Extract the [x, y] coordinate from the center of the cell holding the provided text.  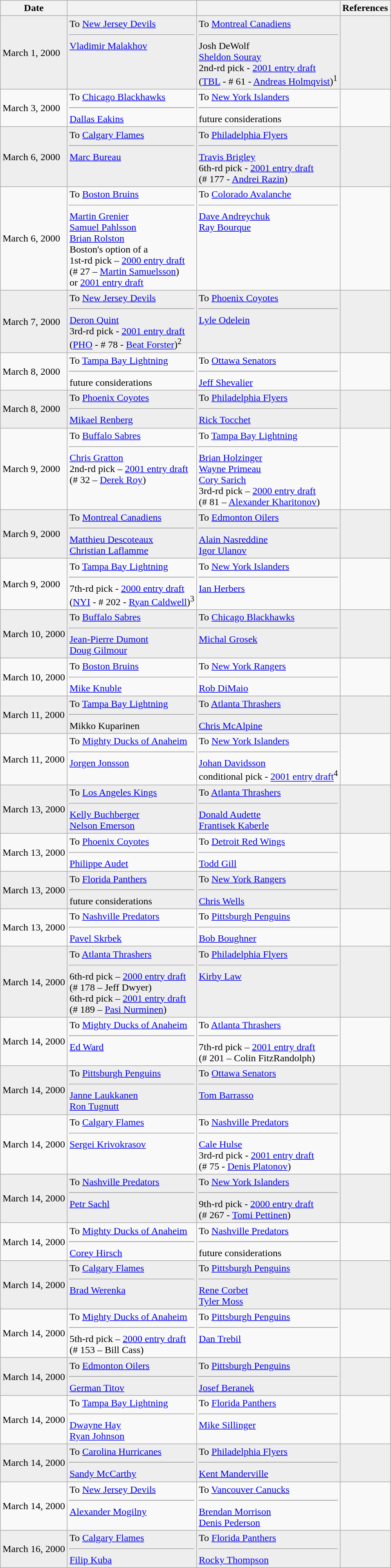
To Boston BruinsMike Knuble [132, 677]
To Ottawa SenatorsTom Barrasso [268, 1090]
To New York IslandersJohan Davidssonconditional pick - 2001 entry draft4 [268, 759]
To Atlanta ThrashersDonald AudetteFrantisek Kaberle [268, 809]
To New Jersey DevilsVladimir Malakhov [132, 53]
To Pittsburgh PenguinsDan Trebil [268, 1333]
To Calgary FlamesFilip Kuba [132, 1549]
To Buffalo SabresJean-Pierre DumontDoug Gilmour [132, 634]
To Pittsburgh PenguinsBob Boughner [268, 928]
To Atlanta ThrashersChris McAlpine [268, 715]
To Pittsburgh PenguinsRene CorbetTyler Moss [268, 1285]
To Colorado AvalancheDave AndreychukRay Bourque [268, 238]
To Philadelphia FlyersTravis Brigley6th-rd pick - 2001 entry draft(# 177 - Andrei Razin) [268, 157]
To Nashville PredatorsPavel Skrbek [132, 928]
To Vancouver CanucksBrendan MorrisonDenis Pederson [268, 1506]
Date [34, 8]
To Tampa Bay Lightningfuture considerations [132, 371]
To New Jersey DevilsDeron Quint3rd-rd pick - 2001 entry draft(PHO - # 78 - Beat Forster)2 [132, 322]
To New York RangersChris Wells [268, 890]
To Tampa Bay Lightning7th-rd pick - 2000 entry draft(NYI - # 202 - Ryan Caldwell)3 [132, 584]
To Montreal CanadiensMatthieu DescoteauxChristian Laflamme [132, 534]
To New York IslandersIan Herbers [268, 584]
To Detroit Red WingsTodd Gill [268, 852]
To New York Islandersfuture considerations [268, 108]
To Ottawa SenatorsJeff Shevalier [268, 371]
To Chicago BlackhawksDallas Eakins [132, 108]
To Pittsburgh PenguinsJosef Beranek [268, 1376]
To Philadelphia FlyersKent Manderville [268, 1463]
References [365, 8]
March 1, 2000 [34, 53]
To Tampa Bay LightningBrian HolzingerWayne PrimeauCory Sarich3rd-rd pick – 2000 entry draft(# 81 – Alexander Kharitonov) [268, 469]
To Florida PanthersRocky Thompson [268, 1549]
To Phoenix CoyotesPhilippe Audet [132, 852]
To Tampa Bay LightningDwayne HayRyan Johnson [132, 1420]
March 16, 2000 [34, 1549]
To Nashville PredatorsPetr Sachl [132, 1198]
To Philadelphia FlyersRick Tocchet [268, 409]
To Calgary FlamesMarc Bureau [132, 157]
To Nashville PredatorsCale Hulse3rd-rd pick - 2001 entry draft(# 75 - Denis Platonov) [268, 1144]
To Mighty Ducks of AnaheimJorgen Jonsson [132, 759]
To Montreal CanadiensJosh DeWolfSheldon Souray2nd-rd pick - 2001 entry draft(TBL - # 61 - Andreas Holmqvist)1 [268, 53]
To Nashville Predatorsfuture considerations [268, 1241]
To Carolina HurricanesSandy McCarthy [132, 1463]
To Mighty Ducks of AnaheimEd Ward [132, 1041]
To Phoenix CoyotesLyle Odelein [268, 322]
To Calgary FlamesSergei Krivokrasov [132, 1144]
To New York RangersRob DiMaio [268, 677]
To Tampa Bay LightningMikko Kuparinen [132, 715]
To Pittsburgh PenguinsJanne LaukkanenRon Tugnutt [132, 1090]
To Florida PanthersMike Sillinger [268, 1420]
To New York Islanders9th-rd pick - 2000 entry draft(# 267 - Tomi Pettinen) [268, 1198]
March 3, 2000 [34, 108]
To Mighty Ducks of AnaheimCorey Hirsch [132, 1241]
To Edmonton OilersGerman Titov [132, 1376]
To Phoenix CoyotesMikael Renberg [132, 409]
To Philadelphia FlyersKirby Law [268, 982]
To Calgary FlamesBrad Werenka [132, 1285]
To New Jersey DevilsAlexander Mogilny [132, 1506]
To Atlanta Thrashers7th-rd pick – 2001 entry draft(# 201 – Colin FitzRandolph) [268, 1041]
To Florida Panthersfuture considerations [132, 890]
To Atlanta Thrashers6th-rd pick – 2000 entry draft(# 178 – Jeff Dwyer)6th-rd pick – 2001 entry draft(# 189 – Pasi Nurminen) [132, 982]
To Chicago BlackhawksMichal Grosek [268, 634]
To Edmonton OilersAlain NasreddineIgor Ulanov [268, 534]
To Mighty Ducks of Anaheim5th-rd pick – 2000 entry draft(# 153 – Bill Cass) [132, 1333]
To Los Angeles KingsKelly BuchbergerNelson Emerson [132, 809]
March 7, 2000 [34, 322]
To Buffalo SabresChris Gratton2nd-rd pick – 2001 entry draft(# 32 – Derek Roy) [132, 469]
